Scan for the cell matching the given text and deliver its [x, y] coordinate at center. 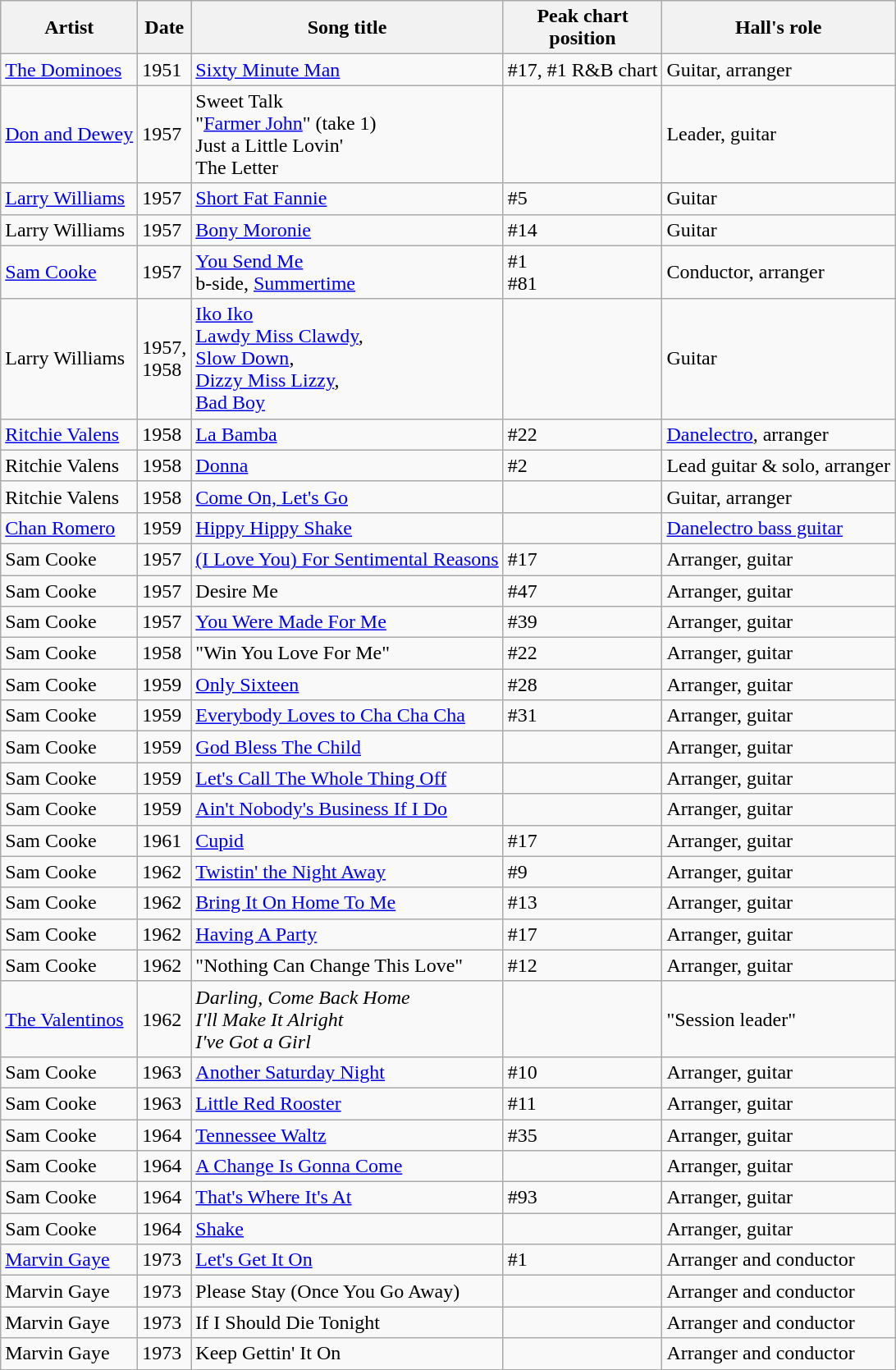
Sixty Minute Man [347, 70]
"Session leader" [779, 1019]
Keep Gettin' It On [347, 1354]
Shake [347, 1229]
Let's Get It On [347, 1260]
Sweet Talk"Farmer John" (take 1) Just a Little Lovin'The Letter [347, 135]
Bring It On Home To Me [347, 903]
Peak chartposition [583, 28]
Desire Me [347, 590]
Hippy Hippy Shake [347, 528]
Artist [69, 28]
#47 [583, 590]
Iko IkoLawdy Miss Clawdy, Slow Down, Dizzy Miss Lizzy, Bad Boy [347, 359]
Darling, Come Back HomeI'll Make It Alright I've Got a Girl [347, 1019]
A Change Is Gonna Come [347, 1166]
Lead guitar & solo, arranger [779, 465]
#93 [583, 1198]
#35 [583, 1135]
Twistin' the Night Away [347, 872]
1957, 1958 [164, 359]
#12 [583, 965]
The Valentinos [69, 1019]
#1 [583, 1260]
#9 [583, 872]
#31 [583, 716]
Hall's role [779, 28]
1951 [164, 70]
Ain't Nobody's Business If I Do [347, 809]
Conductor, arranger [779, 273]
Another Saturday Night [347, 1072]
Cupid [347, 841]
#11 [583, 1103]
The Dominoes [69, 70]
#2 [583, 465]
"Nothing Can Change This Love" [347, 965]
You Were Made For Me [347, 622]
Please Stay (Once You Go Away) [347, 1291]
Only Sixteen [347, 685]
#5 [583, 199]
Short Fat Fannie [347, 199]
Let's Call The Whole Thing Off [347, 778]
Don and Dewey [69, 135]
#13 [583, 903]
"Win You Love For Me" [347, 653]
Leader, guitar [779, 135]
Tennessee Waltz [347, 1135]
#10 [583, 1072]
Chan Romero [69, 528]
Danelectro, arranger [779, 434]
#28 [583, 685]
#17, #1 R&B chart [583, 70]
God Bless The Child [347, 747]
You Send Meb-side, Summertime [347, 273]
#14 [583, 230]
Having A Party [347, 934]
Donna [347, 465]
If I Should Die Tonight [347, 1322]
(I Love You) For Sentimental Reasons [347, 559]
Little Red Rooster [347, 1103]
That's Where It's At [347, 1198]
#1 #81 [583, 273]
Come On, Let's Go [347, 497]
Everybody Loves to Cha Cha Cha [347, 716]
Date [164, 28]
Danelectro bass guitar [779, 528]
1961 [164, 841]
Song title [347, 28]
La Bamba [347, 434]
Bony Moronie [347, 230]
#39 [583, 622]
